Identify which cell holds the provided text, then report its [X, Y] central coordinate. 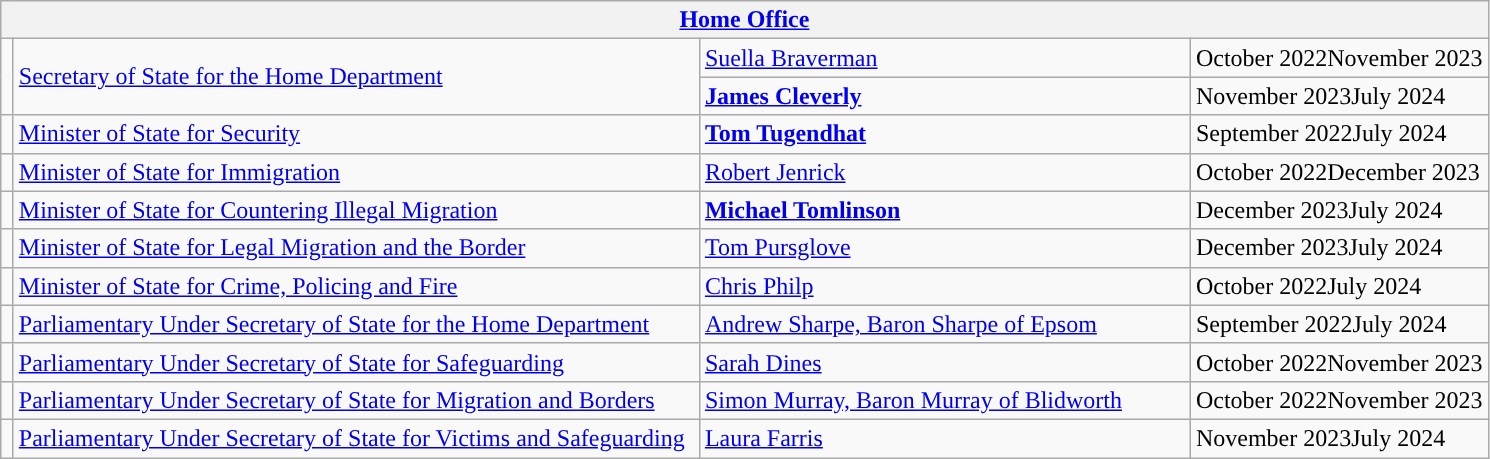
Minister of State for Crime, Policing and Fire [356, 286]
Laura Farris [944, 438]
Minister of State for Countering Illegal Migration [356, 210]
October 2022July 2024 [1339, 286]
Minister of State for Immigration [356, 172]
Minister of State for Security [356, 134]
Simon Murray, Baron Murray of Blidworth [944, 400]
October 2022December 2023 [1339, 172]
Chris Philp [944, 286]
Secretary of State for the Home Department [356, 77]
James Cleverly [944, 96]
Andrew Sharpe, Baron Sharpe of Epsom [944, 324]
Robert Jenrick [944, 172]
Tom Pursglove [944, 248]
Home Office [744, 20]
Suella Braverman [944, 58]
Michael Tomlinson [944, 210]
Sarah Dines [944, 362]
Parliamentary Under Secretary of State for Victims and Safeguarding [356, 438]
Minister of State for Legal Migration and the Border [356, 248]
Parliamentary Under Secretary of State for Safeguarding [356, 362]
Parliamentary Under Secretary of State for Migration and Borders [356, 400]
Tom Tugendhat [944, 134]
Parliamentary Under Secretary of State for the Home Department [356, 324]
